From the cell containing the given text, extract its center point as [x, y] coordinate. 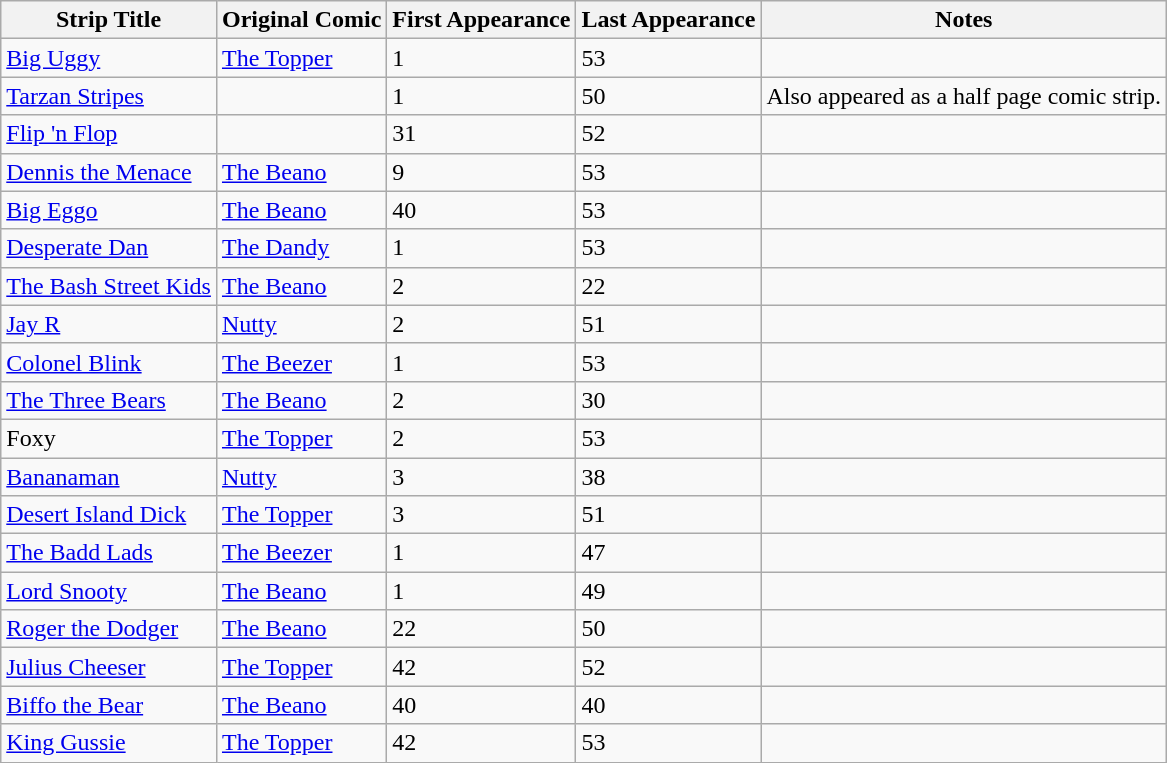
Jay R [109, 324]
Flip 'n Flop [109, 134]
49 [668, 591]
King Gussie [109, 743]
9 [482, 172]
The Three Bears [109, 400]
30 [668, 400]
Julius Cheeser [109, 667]
Big Uggy [109, 58]
Desperate Dan [109, 248]
Tarzan Stripes [109, 96]
First Appearance [482, 20]
Last Appearance [668, 20]
Biffo the Bear [109, 705]
Also appeared as a half page comic strip. [964, 96]
Notes [964, 20]
Bananaman [109, 477]
Desert Island Dick [109, 515]
Lord Snooty [109, 591]
The Badd Lads [109, 553]
38 [668, 477]
Strip Title [109, 20]
Roger the Dodger [109, 629]
Big Eggo [109, 210]
Original Comic [301, 20]
Colonel Blink [109, 362]
Foxy [109, 438]
Dennis the Menace [109, 172]
47 [668, 553]
31 [482, 134]
The Bash Street Kids [109, 286]
The Dandy [301, 248]
